Return [x, y] of the center of cell containing provided text 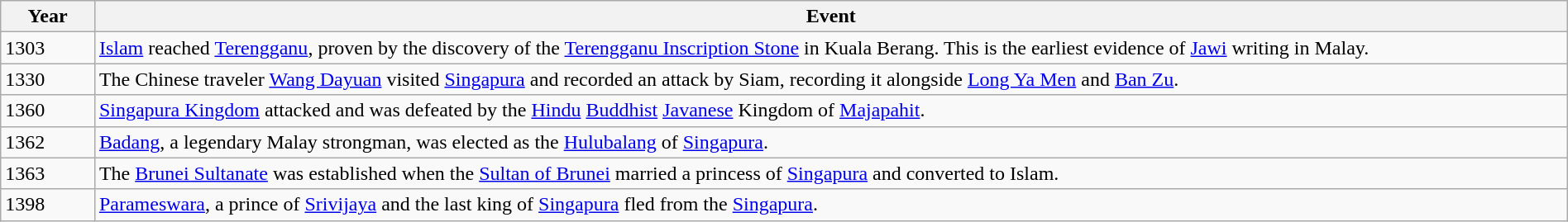
The Brunei Sultanate was established when the Sultan of Brunei married a princess of Singapura and converted to Islam. [830, 173]
1362 [48, 142]
1360 [48, 111]
The Chinese traveler Wang Dayuan visited Singapura and recorded an attack by Siam, recording it alongside Long Ya Men and Ban Zu. [830, 79]
1398 [48, 205]
Event [830, 17]
Badang, a legendary Malay strongman, was elected as the Hulubalang of Singapura. [830, 142]
1363 [48, 173]
1330 [48, 79]
Parameswara, a prince of Srivijaya and the last king of Singapura fled from the Singapura. [830, 205]
Singapura Kingdom attacked and was defeated by the Hindu Buddhist Javanese Kingdom of Majapahit. [830, 111]
Year [48, 17]
1303 [48, 48]
